Find where the given text appears and provide that cell's center as (X, Y) coordinate. 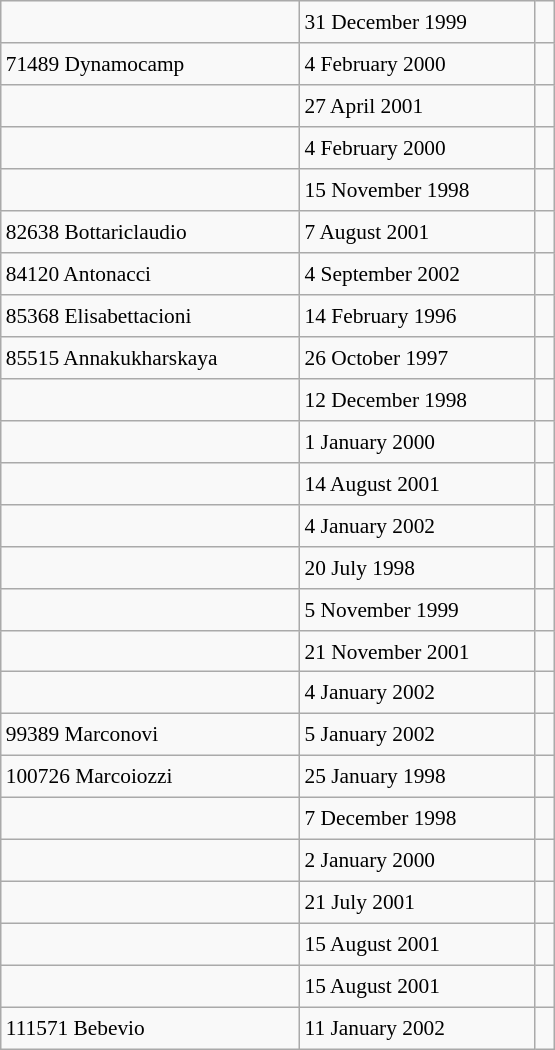
27 April 2001 (418, 106)
2 January 2000 (418, 861)
7 August 2001 (418, 232)
1 January 2000 (418, 441)
11 January 2002 (418, 1028)
14 February 1996 (418, 316)
21 July 2001 (418, 903)
85368 Elisabettacioni (150, 316)
26 October 1997 (418, 358)
99389 Marconovi (150, 735)
100726 Marcoiozzi (150, 777)
12 December 1998 (418, 399)
82638 Bottariclaudio (150, 232)
20 July 1998 (418, 567)
7 December 1998 (418, 819)
21 November 2001 (418, 651)
25 January 1998 (418, 777)
5 January 2002 (418, 735)
4 September 2002 (418, 274)
14 August 2001 (418, 483)
85515 Annakukharskaya (150, 358)
31 December 1999 (418, 22)
5 November 1999 (418, 609)
71489 Dynamocamp (150, 64)
15 November 1998 (418, 190)
111571 Bebevio (150, 1028)
84120 Antonacci (150, 274)
